Identify which cell holds the provided text, then report its [X, Y] central coordinate. 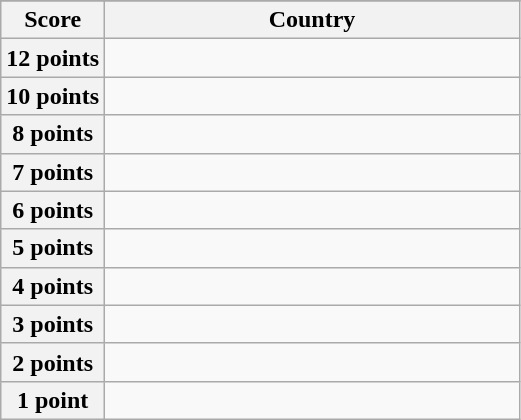
10 points [53, 96]
8 points [53, 134]
Country [312, 20]
5 points [53, 248]
7 points [53, 172]
6 points [53, 210]
2 points [53, 362]
3 points [53, 324]
1 point [53, 400]
Score [53, 20]
4 points [53, 286]
12 points [53, 58]
